Output the (X, Y) coordinate of the center of the cell containing the given text.  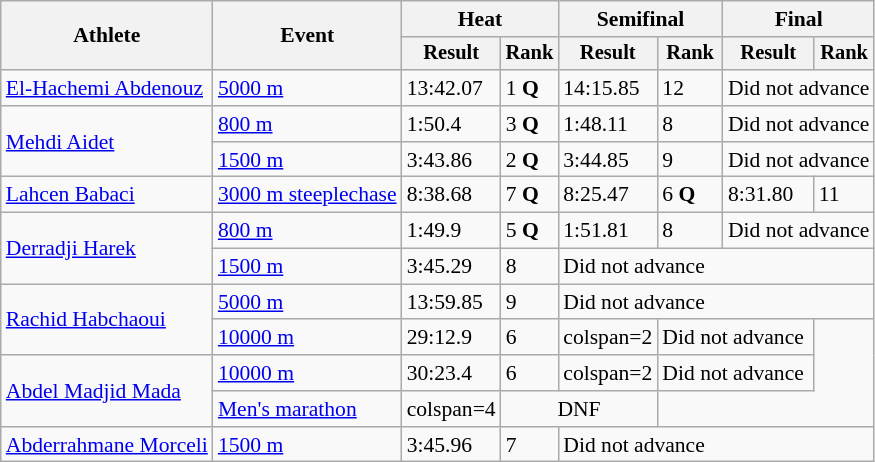
5 Q (530, 231)
Abdel Madjid Mada (107, 390)
14:15.85 (608, 88)
29:12.9 (452, 338)
13:42.07 (452, 88)
7 Q (530, 195)
Event (308, 36)
Rachid Habchaoui (107, 320)
Heat (480, 19)
Final (799, 19)
8:25.47 (608, 195)
Athlete (107, 36)
12 (690, 88)
8:31.80 (768, 195)
11 (844, 195)
30:23.4 (452, 373)
2 Q (530, 160)
3:44.85 (608, 160)
1:48.11 (608, 124)
13:59.85 (452, 302)
3000 m steeplechase (308, 195)
Semifinal (640, 19)
3:43.86 (452, 160)
Derradji Harek (107, 248)
DNF (580, 409)
3 Q (530, 124)
Mehdi Aidet (107, 142)
8:38.68 (452, 195)
3:45.29 (452, 267)
6 Q (690, 195)
1:51.81 (608, 231)
1:49.9 (452, 231)
El-Hachemi Abdenouz (107, 88)
1 Q (530, 88)
Men's marathon (308, 409)
Lahcen Babaci (107, 195)
1:50.4 (452, 124)
colspan=4 (452, 409)
